Capture the cell that displays the provided text and extract its (x, y) central coordinate. 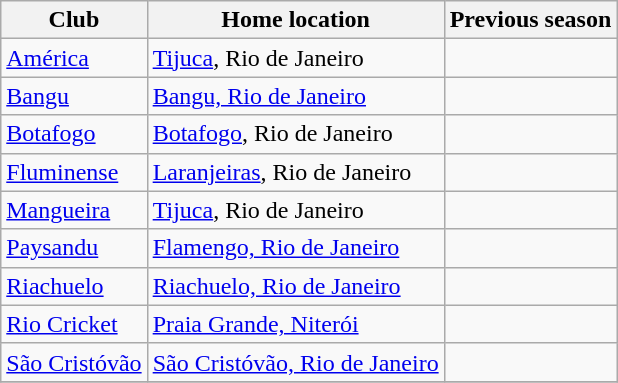
Bangu, Rio de Janeiro (296, 96)
Riachuelo, Rio de Janeiro (296, 286)
Praia Grande, Niterói (296, 324)
Laranjeiras, Rio de Janeiro (296, 172)
Rio Cricket (74, 324)
Botafogo (74, 134)
Club (74, 20)
Botafogo, Rio de Janeiro (296, 134)
Bangu (74, 96)
Previous season (530, 20)
América (74, 58)
Mangueira (74, 210)
Home location (296, 20)
São Cristóvão, Rio de Janeiro (296, 362)
Flamengo, Rio de Janeiro (296, 248)
Fluminense (74, 172)
São Cristóvão (74, 362)
Paysandu (74, 248)
Riachuelo (74, 286)
